For the text-containing cell, return its midpoint in [x, y] coordinate format. 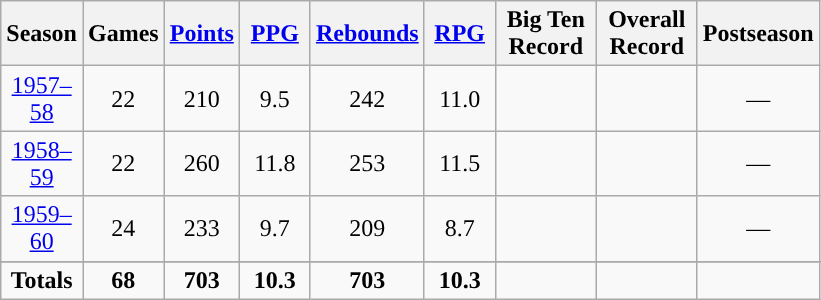
Season [42, 34]
RPG [460, 34]
11.5 [460, 164]
253 [367, 164]
Totals [42, 280]
Big Ten Record [546, 34]
Games [123, 34]
233 [202, 228]
209 [367, 228]
Rebounds [367, 34]
Points [202, 34]
11.0 [460, 98]
260 [202, 164]
1958–59 [42, 164]
Postseason [758, 34]
11.8 [274, 164]
1957–58 [42, 98]
9.5 [274, 98]
242 [367, 98]
9.7 [274, 228]
24 [123, 228]
PPG [274, 34]
68 [123, 280]
8.7 [460, 228]
210 [202, 98]
1959–60 [42, 228]
Overall Record [646, 34]
